Provide the (X, Y) coordinate of the cell's center where the given text is located.  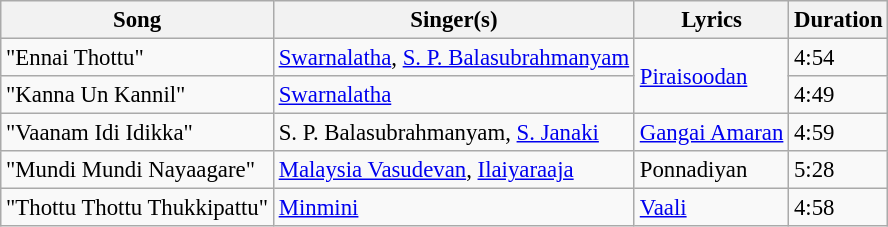
Ponnadiyan (711, 170)
"Thottu Thottu Thukkipattu" (138, 208)
S. P. Balasubrahmanyam, S. Janaki (454, 133)
Gangai Amaran (711, 133)
4:58 (838, 208)
Singer(s) (454, 20)
"Ennai Thottu" (138, 58)
"Vaanam Idi Idikka" (138, 133)
Song (138, 20)
Swarnalatha, S. P. Balasubrahmanyam (454, 58)
Lyrics (711, 20)
Minmini (454, 208)
Swarnalatha (454, 95)
Piraisoodan (711, 76)
4:49 (838, 95)
"Mundi Mundi Nayaagare" (138, 170)
4:59 (838, 133)
4:54 (838, 58)
Malaysia Vasudevan, Ilaiyaraaja (454, 170)
5:28 (838, 170)
"Kanna Un Kannil" (138, 95)
Duration (838, 20)
Vaali (711, 208)
